From the cell containing the given text, extract its center point as [x, y] coordinate. 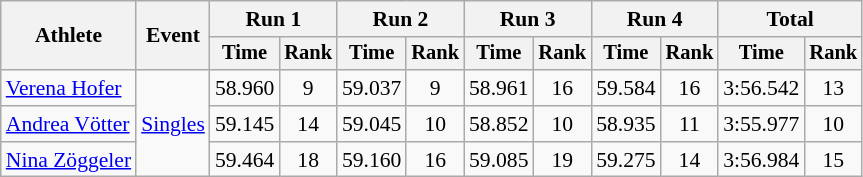
11 [690, 124]
59.584 [626, 88]
58.935 [626, 124]
3:56.542 [761, 88]
Run 3 [528, 19]
13 [833, 88]
Run 4 [654, 19]
Run 2 [400, 19]
58.960 [244, 88]
58.852 [498, 124]
Athlete [68, 36]
Verena Hofer [68, 88]
59.145 [244, 124]
59.037 [372, 88]
Run 1 [274, 19]
Singles [173, 124]
Andrea Vötter [68, 124]
3:55.977 [761, 124]
58.961 [498, 88]
59.045 [372, 124]
14 [308, 124]
Event [173, 36]
Total [790, 19]
